Capture the cell that displays the provided text and extract its [x, y] central coordinate. 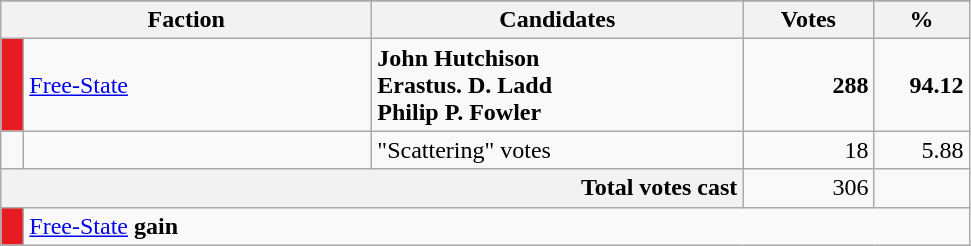
Faction [186, 20]
John HutchisonErastus. D. LaddPhilip P. Fowler [558, 85]
% [922, 20]
94.12 [922, 85]
"Scattering" votes [558, 150]
5.88 [922, 150]
Free-State gain [496, 226]
Free-State [198, 85]
288 [808, 85]
Votes [808, 20]
Total votes cast [372, 188]
306 [808, 188]
18 [808, 150]
Candidates [558, 20]
